Capture the cell that displays the provided text and extract its (x, y) central coordinate. 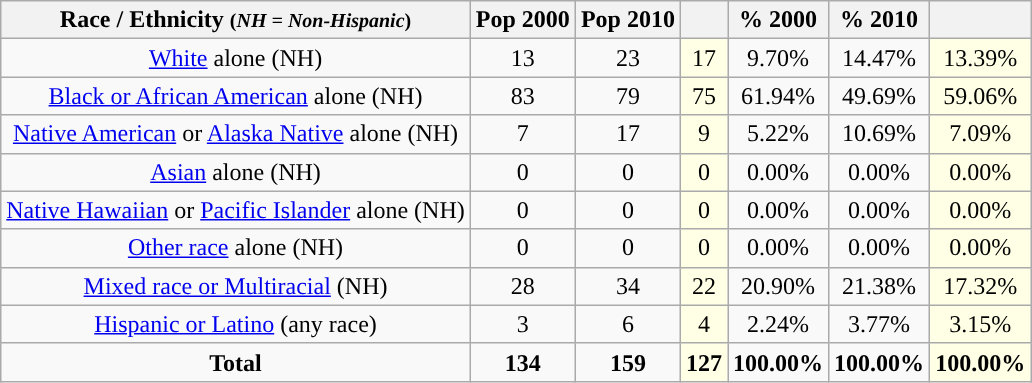
61.94% (778, 96)
% 2000 (778, 20)
4 (704, 324)
23 (628, 58)
Pop 2000 (522, 20)
13 (522, 58)
75 (704, 96)
Native American or Alaska Native alone (NH) (236, 134)
59.06% (980, 96)
21.38% (880, 286)
10.69% (880, 134)
White alone (NH) (236, 58)
Black or African American alone (NH) (236, 96)
6 (628, 324)
14.47% (880, 58)
Mixed race or Multiracial (NH) (236, 286)
34 (628, 286)
28 (522, 286)
Total (236, 362)
13.39% (980, 58)
134 (522, 362)
Pop 2010 (628, 20)
3.15% (980, 324)
20.90% (778, 286)
7 (522, 134)
17.32% (980, 286)
83 (522, 96)
Hispanic or Latino (any race) (236, 324)
9 (704, 134)
7.09% (980, 134)
9.70% (778, 58)
3.77% (880, 324)
79 (628, 96)
22 (704, 286)
Other race alone (NH) (236, 248)
Native Hawaiian or Pacific Islander alone (NH) (236, 210)
% 2010 (880, 20)
Asian alone (NH) (236, 172)
127 (704, 362)
3 (522, 324)
2.24% (778, 324)
Race / Ethnicity (NH = Non-Hispanic) (236, 20)
49.69% (880, 96)
5.22% (778, 134)
159 (628, 362)
